Locate the cell with the specified text and output its [X, Y] center coordinate. 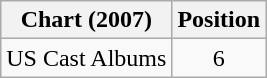
US Cast Albums [86, 58]
6 [219, 58]
Chart (2007) [86, 20]
Position [219, 20]
